From the cell containing the given text, extract its center point as [x, y] coordinate. 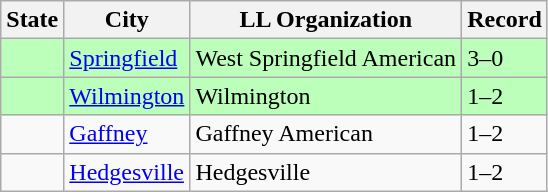
West Springfield American [326, 58]
3–0 [505, 58]
Gaffney American [326, 134]
Gaffney [127, 134]
State [32, 20]
Record [505, 20]
Springfield [127, 58]
City [127, 20]
LL Organization [326, 20]
